Return the (x, y) coordinate for the center point of the cell that contains the specified text.  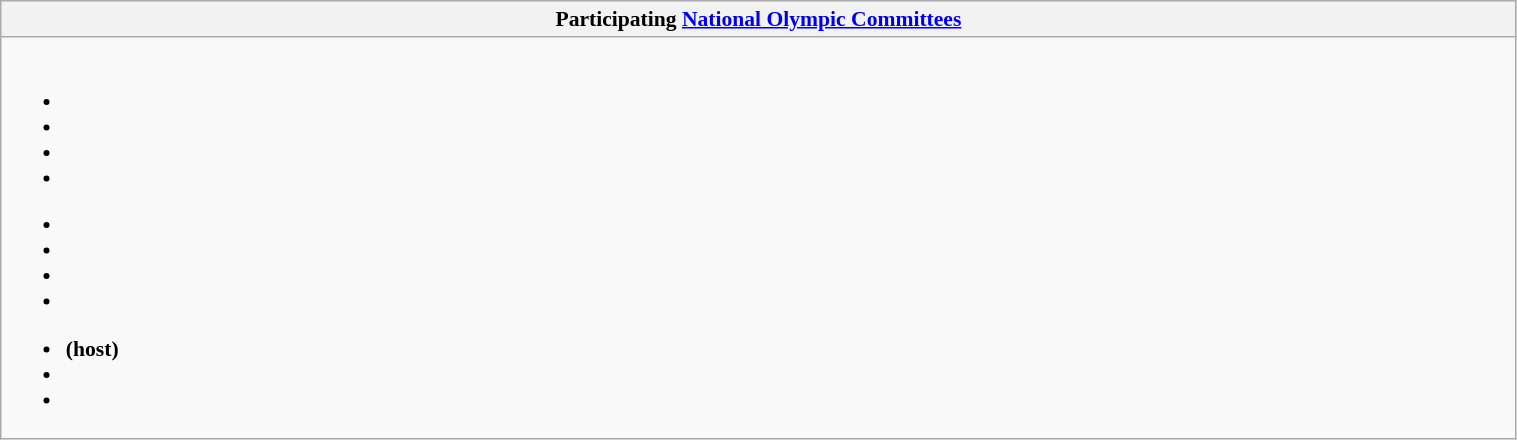
Participating National Olympic Committees (758, 19)
(host) (758, 238)
